For the text-containing cell, return its midpoint in [X, Y] coordinate format. 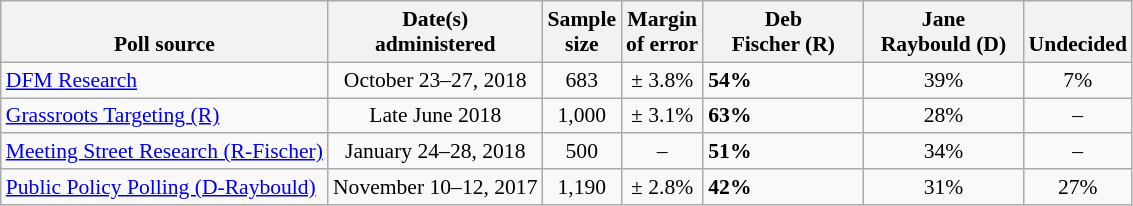
34% [943, 152]
Poll source [164, 32]
42% [783, 187]
± 2.8% [662, 187]
Undecided [1078, 32]
Public Policy Polling (D-Raybould) [164, 187]
October 23–27, 2018 [436, 80]
28% [943, 116]
500 [582, 152]
DFM Research [164, 80]
Meeting Street Research (R-Fischer) [164, 152]
1,190 [582, 187]
683 [582, 80]
Late June 2018 [436, 116]
DebFischer (R) [783, 32]
Grassroots Targeting (R) [164, 116]
7% [1078, 80]
63% [783, 116]
JaneRaybould (D) [943, 32]
27% [1078, 187]
Marginof error [662, 32]
39% [943, 80]
January 24–28, 2018 [436, 152]
Samplesize [582, 32]
31% [943, 187]
± 3.8% [662, 80]
± 3.1% [662, 116]
51% [783, 152]
54% [783, 80]
Date(s)administered [436, 32]
November 10–12, 2017 [436, 187]
1,000 [582, 116]
